Provide the (x, y) coordinate of the cell's center where the given text is located.  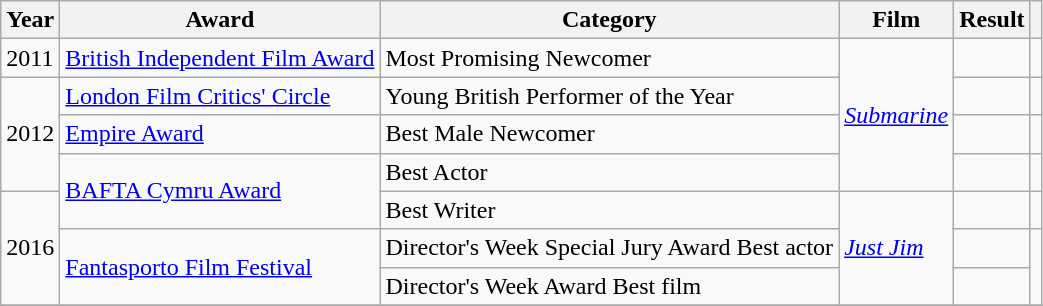
Award (220, 20)
Best Male Newcomer (610, 134)
London Film Critics' Circle (220, 96)
2011 (30, 58)
Best Actor (610, 172)
British Independent Film Award (220, 58)
Just Jim (896, 248)
2012 (30, 134)
Director's Week Special Jury Award Best actor (610, 248)
Submarine (896, 115)
Category (610, 20)
BAFTA Cymru Award (220, 191)
Film (896, 20)
Young British Performer of the Year (610, 96)
Year (30, 20)
2016 (30, 248)
Empire Award (220, 134)
Result (992, 20)
Fantasporto Film Festival (220, 267)
Director's Week Award Best film (610, 286)
Best Writer (610, 210)
Most Promising Newcomer (610, 58)
